Find where the given text appears and provide that cell's center as (x, y) coordinate. 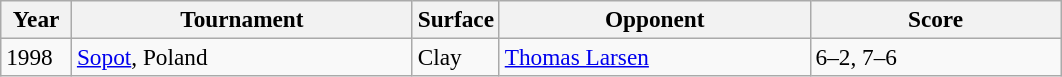
Thomas Larsen (654, 57)
Opponent (654, 19)
Sopot, Poland (242, 57)
Tournament (242, 19)
Clay (456, 57)
Surface (456, 19)
Score (936, 19)
6–2, 7–6 (936, 57)
Year (36, 19)
1998 (36, 57)
